Identify which cell holds the provided text, then report its [X, Y] central coordinate. 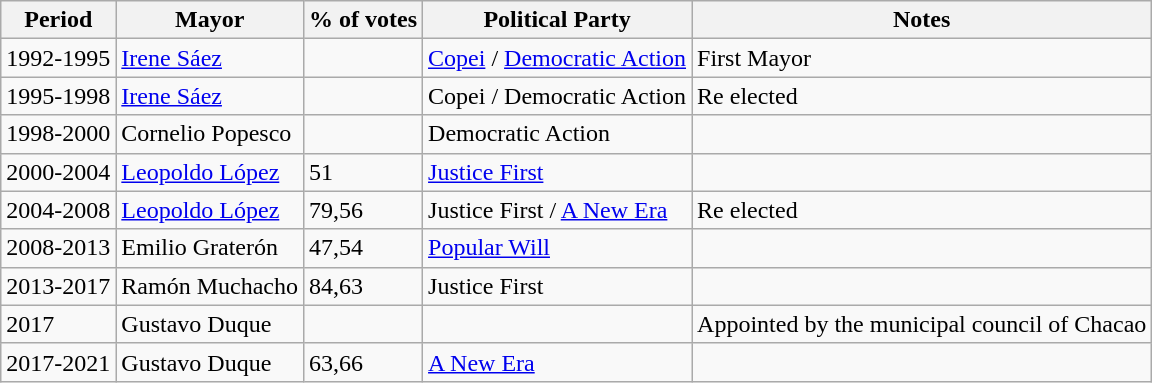
84,63 [362, 286]
Notes [922, 20]
51 [362, 172]
63,66 [362, 362]
2000-2004 [58, 172]
2017-2021 [58, 362]
2008-2013 [58, 248]
% of votes [362, 20]
Emilio Graterón [210, 248]
Justice First / A New Era [558, 210]
Appointed by the municipal council of Chacao [922, 324]
Mayor [210, 20]
A New Era [558, 362]
Political Party [558, 20]
First Mayor [922, 58]
Democratic Action [558, 134]
Ramón Muchacho [210, 286]
Period [58, 20]
Cornelio Popesco [210, 134]
47,54 [362, 248]
1998-2000 [58, 134]
2013-2017 [58, 286]
1995-1998 [58, 96]
2004-2008 [58, 210]
2017 [58, 324]
1992-1995 [58, 58]
Popular Will [558, 248]
79,56 [362, 210]
